Output the (x, y) coordinate of the center of the cell containing the given text.  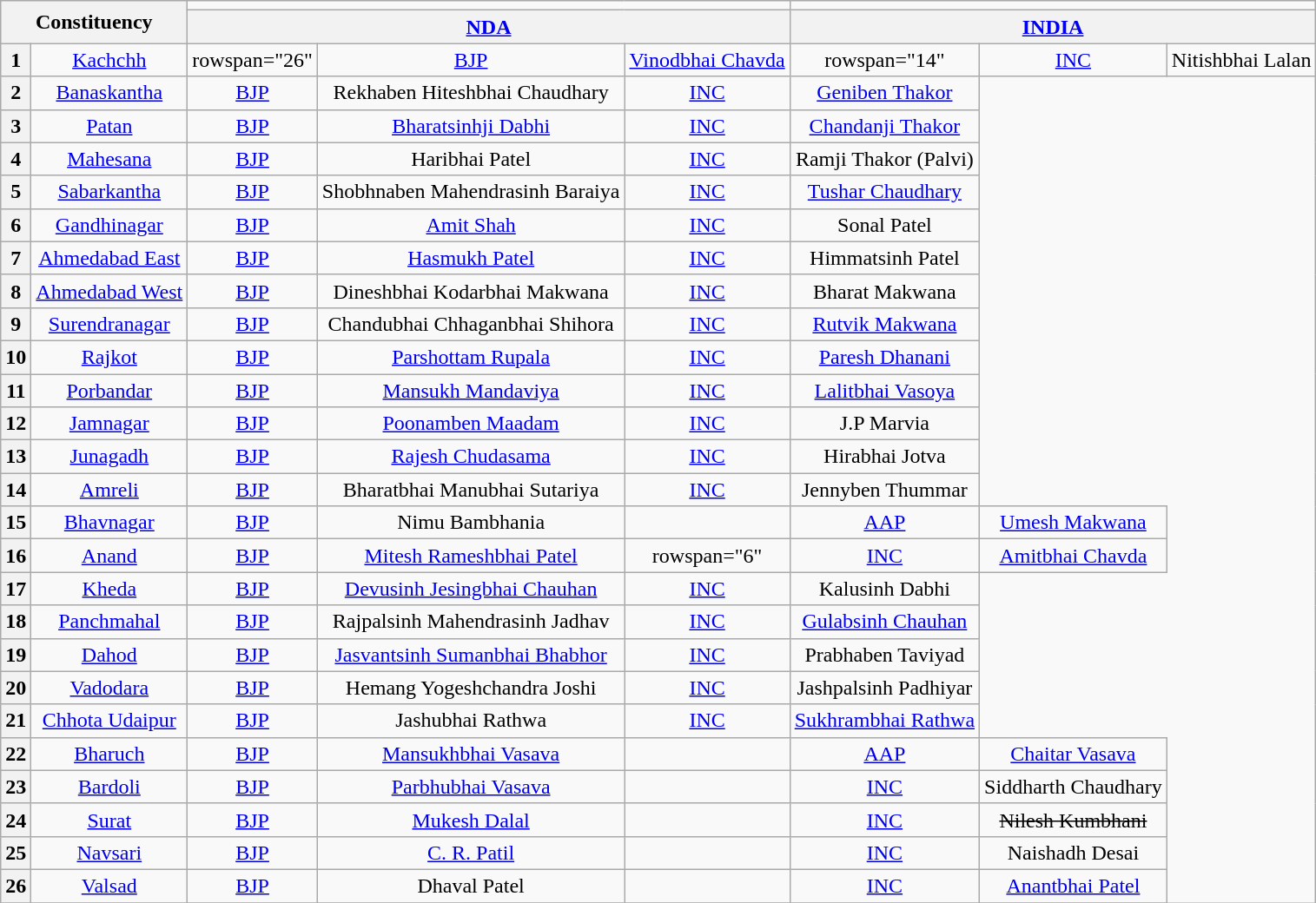
Devusinh Jesingbhai Chauhan (471, 589)
Sukhrambhai Rathwa (884, 721)
Surat (109, 820)
Dineshbhai Kodarbhai Makwana (471, 291)
Constituency (94, 23)
8 (16, 291)
Bharat Makwana (884, 291)
Umesh Makwana (1074, 523)
Panchmahal (109, 622)
10 (16, 357)
Ahmedabad West (109, 291)
Valsad (109, 886)
Rajkot (109, 357)
Amitbhai Chavda (1074, 556)
21 (16, 721)
Geniben Thakor (884, 93)
2 (16, 93)
11 (16, 390)
Jashubhai Rathwa (471, 721)
Vadodara (109, 688)
Vinodbhai Chavda (707, 60)
Tushar Chaudhary (884, 192)
Nilesh Kumbhani (1074, 820)
Sabarkantha (109, 192)
Kalusinh Dabhi (884, 589)
Hasmukh Patel (471, 258)
Mukesh Dalal (471, 820)
Anand (109, 556)
Chandanji Thakor (884, 126)
1 (16, 60)
Shobhnaben Mahendrasinh Baraiya (471, 192)
Sonal Patel (884, 225)
15 (16, 523)
INDIA (1053, 27)
Prabhaben Taviyad (884, 655)
Bharuch (109, 754)
Ahmedabad East (109, 258)
Dahod (109, 655)
23 (16, 787)
Anantbhai Patel (1074, 886)
Bhavnagar (109, 523)
Mahesana (109, 159)
rowspan="14" (884, 60)
rowspan="6" (707, 556)
Parbhubhai Vasava (471, 787)
Siddharth Chaudhary (1074, 787)
Jasvantsinh Sumanbhai Bhabhor (471, 655)
Rajesh Chudasama (471, 457)
Lalitbhai Vasoya (884, 390)
Gulabsinh Chauhan (884, 622)
Navsari (109, 853)
5 (16, 192)
9 (16, 324)
17 (16, 589)
Porbandar (109, 390)
Kachchh (109, 60)
Chaitar Vasava (1074, 754)
6 (16, 225)
rowspan="26" (253, 60)
Jennyben Thummar (884, 490)
20 (16, 688)
J.P Marvia (884, 424)
7 (16, 258)
Bardoli (109, 787)
Patan (109, 126)
Paresh Dhanani (884, 357)
Rekhaben Hiteshbhai Chaudhary (471, 93)
Bharatsinhji Dabhi (471, 126)
19 (16, 655)
Gandhinagar (109, 225)
Amreli (109, 490)
4 (16, 159)
18 (16, 622)
Parshottam Rupala (471, 357)
C. R. Patil (471, 853)
25 (16, 853)
3 (16, 126)
Nimu Bambhania (471, 523)
14 (16, 490)
Jashpalsinh Padhiyar (884, 688)
Mitesh Rameshbhai Patel (471, 556)
Haribhai Patel (471, 159)
Bharatbhai Manubhai Sutariya (471, 490)
Mansukh Mandaviya (471, 390)
Dhaval Patel (471, 886)
NDA (488, 27)
Junagadh (109, 457)
Surendranagar (109, 324)
Hemang Yogeshchandra Joshi (471, 688)
12 (16, 424)
Mansukhbhai Vasava (471, 754)
Poonamben Maadam (471, 424)
Banaskantha (109, 93)
13 (16, 457)
Himmatsinh Patel (884, 258)
16 (16, 556)
24 (16, 820)
Kheda (109, 589)
Amit Shah (471, 225)
22 (16, 754)
Ramji Thakor (Palvi) (884, 159)
Chhota Udaipur (109, 721)
Chandubhai Chhaganbhai Shihora (471, 324)
Nitishbhai Lalan (1241, 60)
Jamnagar (109, 424)
Hirabhai Jotva (884, 457)
Naishadh Desai (1074, 853)
26 (16, 886)
Rutvik Makwana (884, 324)
Rajpalsinh Mahendrasinh Jadhav (471, 622)
